Scan for the cell matching the given text and deliver its [x, y] coordinate at center. 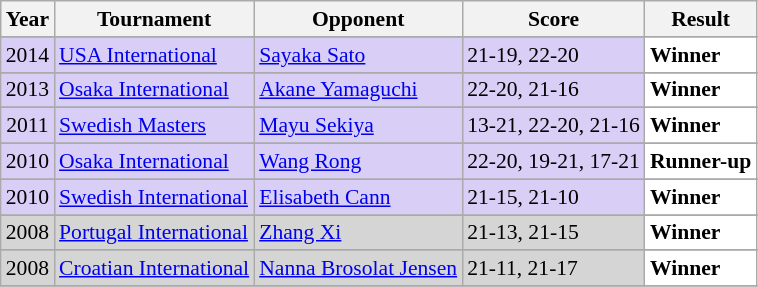
Sayaka Sato [358, 55]
Swedish Masters [154, 126]
2013 [28, 90]
Elisabeth Cann [358, 197]
Wang Rong [358, 162]
Nanna Brosolat Jensen [358, 269]
Mayu Sekiya [358, 126]
Akane Yamaguchi [358, 90]
Tournament [154, 19]
Runner-up [700, 162]
21-15, 21-10 [554, 197]
2011 [28, 126]
22-20, 21-16 [554, 90]
2014 [28, 55]
21-19, 22-20 [554, 55]
Result [700, 19]
Croatian International [154, 269]
22-20, 19-21, 17-21 [554, 162]
Swedish International [154, 197]
Zhang Xi [358, 233]
13-21, 22-20, 21-16 [554, 126]
21-11, 21-17 [554, 269]
21-13, 21-15 [554, 233]
Portugal International [154, 233]
Year [28, 19]
Score [554, 19]
USA International [154, 55]
Opponent [358, 19]
